Search for the cell housing the specified text and yield its [x, y] center coordinate. 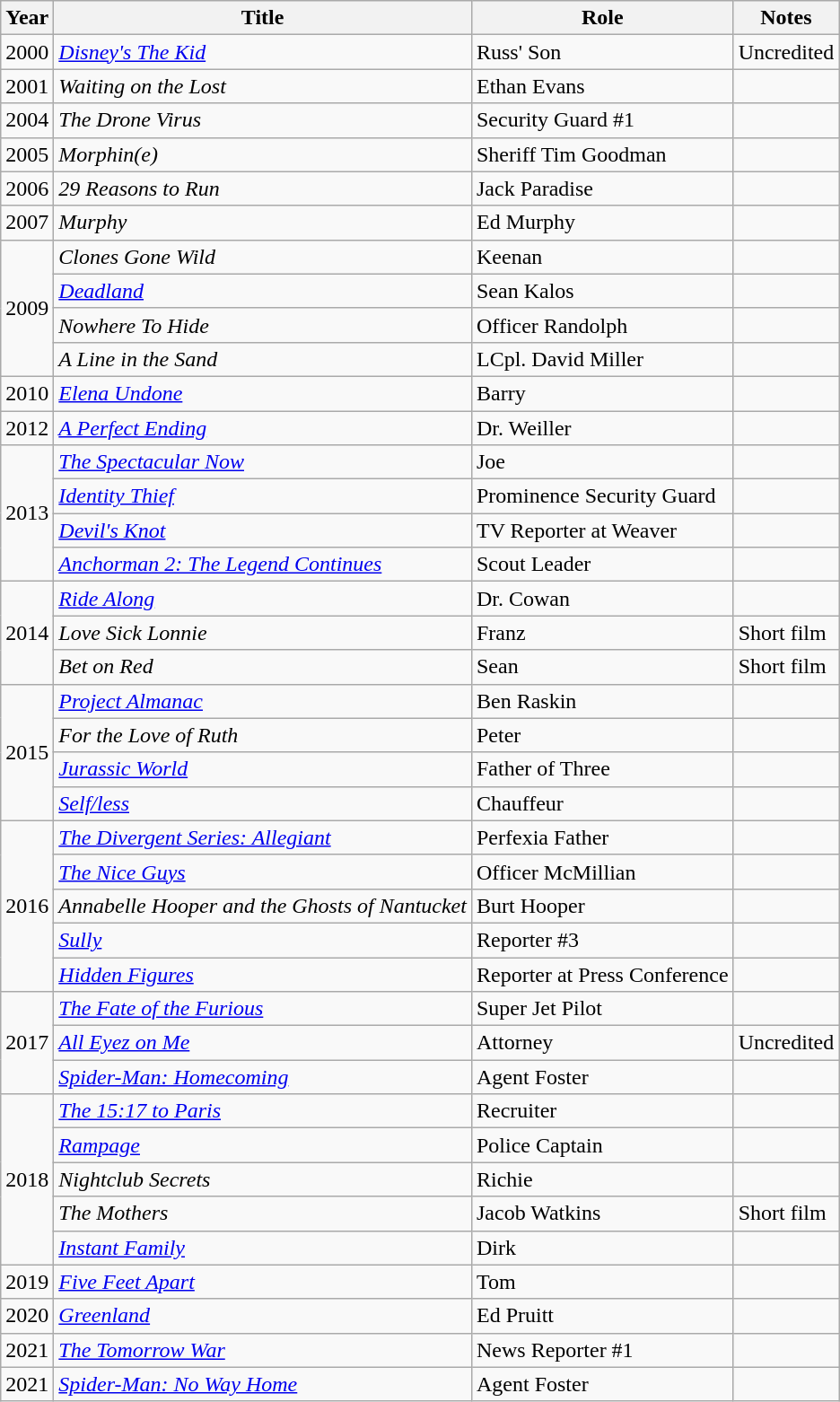
Spider-Man: No Way Home [263, 1384]
2000 [27, 52]
Love Sick Lonnie [263, 633]
Five Feet Apart [263, 1282]
Year [27, 18]
Nowhere To Hide [263, 325]
Notes [786, 18]
Prominence Security Guard [602, 496]
Officer McMillian [602, 872]
Super Jet Pilot [602, 1009]
Sean [602, 667]
Clones Gone Wild [263, 257]
Annabelle Hooper and the Ghosts of Nantucket [263, 906]
2004 [27, 120]
Bet on Red [263, 667]
Officer Randolph [602, 325]
Jurassic World [263, 769]
2016 [27, 906]
Sean Kalos [602, 291]
For the Love of Ruth [263, 735]
Spider-Man: Homecoming [263, 1077]
Scout Leader [602, 565]
Security Guard #1 [602, 120]
2018 [27, 1179]
Hidden Figures [263, 974]
Reporter at Press Conference [602, 974]
29 Reasons to Run [263, 188]
Anchorman 2: The Legend Continues [263, 565]
Ed Murphy [602, 223]
Jacob Watkins [602, 1214]
Sheriff Tim Goodman [602, 154]
A Line in the Sand [263, 359]
The Drone Virus [263, 120]
Project Almanac [263, 701]
Recruiter [602, 1111]
2017 [27, 1043]
Instant Family [263, 1248]
Title [263, 18]
Perfexia Father [602, 837]
Nightclub Secrets [263, 1179]
Joe [602, 462]
Dr. Cowan [602, 599]
Devil's Knot [263, 530]
The Nice Guys [263, 872]
Russ' Son [602, 52]
2006 [27, 188]
All Eyez on Me [263, 1043]
The Mothers [263, 1214]
Burt Hooper [602, 906]
Waiting on the Lost [263, 86]
2013 [27, 513]
Ethan Evans [602, 86]
Role [602, 18]
Attorney [602, 1043]
Richie [602, 1179]
2007 [27, 223]
2015 [27, 752]
The Tomorrow War [263, 1350]
Dirk [602, 1248]
The 15:17 to Paris [263, 1111]
A Perfect Ending [263, 428]
Morphin(e) [263, 154]
2009 [27, 308]
The Divergent Series: Allegiant [263, 837]
Deadland [263, 291]
Chauffeur [602, 803]
LCpl. David Miller [602, 359]
2001 [27, 86]
Father of Three [602, 769]
News Reporter #1 [602, 1350]
Franz [602, 633]
Murphy [263, 223]
Keenan [602, 257]
Reporter #3 [602, 940]
Rampage [263, 1145]
2005 [27, 154]
Ed Pruitt [602, 1316]
2020 [27, 1316]
Barry [602, 393]
TV Reporter at Weaver [602, 530]
Disney's The Kid [263, 52]
Sully [263, 940]
2012 [27, 428]
Elena Undone [263, 393]
Self/less [263, 803]
2010 [27, 393]
The Fate of the Furious [263, 1009]
Ride Along [263, 599]
The Spectacular Now [263, 462]
Police Captain [602, 1145]
Jack Paradise [602, 188]
2014 [27, 633]
Greenland [263, 1316]
Identity Thief [263, 496]
Dr. Weiller [602, 428]
Ben Raskin [602, 701]
Peter [602, 735]
2019 [27, 1282]
Tom [602, 1282]
